Return (X, Y) of the center of cell containing provided text 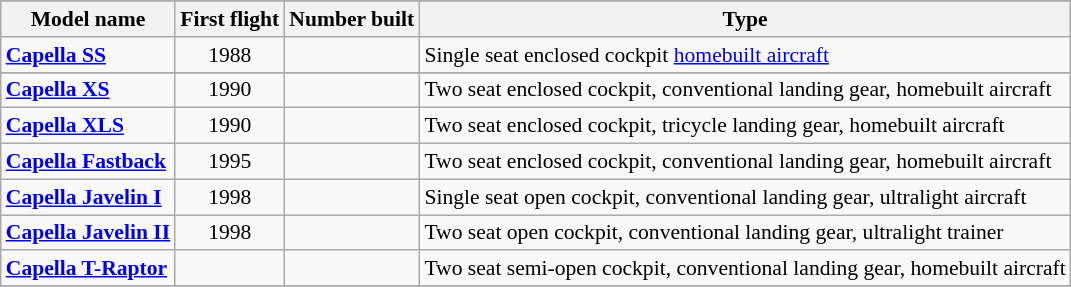
Two seat enclosed cockpit, tricycle landing gear, homebuilt aircraft (745, 126)
1988 (230, 55)
Capella XLS (88, 126)
Capella XS (88, 90)
Single seat open cockpit, conventional landing gear, ultralight aircraft (745, 197)
Two seat semi-open cockpit, conventional landing gear, homebuilt aircraft (745, 269)
Capella Javelin I (88, 197)
Capella Fastback (88, 162)
Capella Javelin II (88, 233)
First flight (230, 19)
Number built (352, 19)
Two seat open cockpit, conventional landing gear, ultralight trainer (745, 233)
Capella SS (88, 55)
Model name (88, 19)
1995 (230, 162)
Capella T-Raptor (88, 269)
Type (745, 19)
Single seat enclosed cockpit homebuilt aircraft (745, 55)
